Output the (X, Y) coordinate of the center of the cell containing the given text.  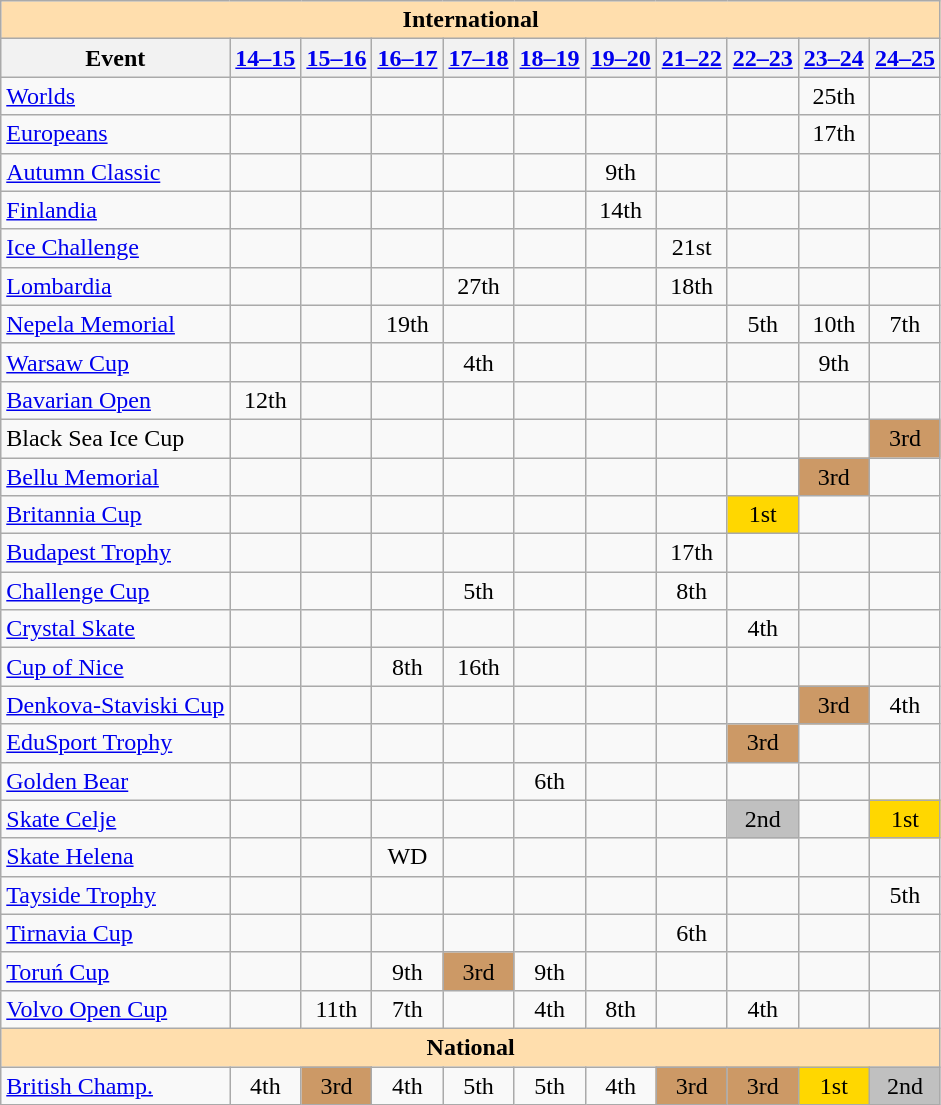
22–23 (762, 58)
Bellu Memorial (116, 477)
Cup of Nice (116, 667)
Challenge Cup (116, 591)
16th (478, 667)
14–15 (266, 58)
Toruń Cup (116, 971)
National (471, 1047)
21st (692, 248)
Warsaw Cup (116, 362)
International (471, 20)
Ice Challenge (116, 248)
Black Sea Ice Cup (116, 438)
25th (834, 96)
Skate Celje (116, 819)
23–24 (834, 58)
Bavarian Open (116, 400)
Golden Bear (116, 781)
10th (834, 324)
18–19 (550, 58)
Event (116, 58)
Volvo Open Cup (116, 1009)
18th (692, 286)
27th (478, 286)
Budapest Trophy (116, 553)
Britannia Cup (116, 515)
Tirnavia Cup (116, 933)
EduSport Trophy (116, 743)
Finlandia (116, 210)
12th (266, 400)
Skate Helena (116, 857)
14th (620, 210)
Crystal Skate (116, 629)
British Champ. (116, 1085)
11th (336, 1009)
15–16 (336, 58)
Europeans (116, 134)
Denkova-Staviski Cup (116, 705)
Nepela Memorial (116, 324)
Worlds (116, 96)
Lombardia (116, 286)
24–25 (904, 58)
17–18 (478, 58)
Tayside Trophy (116, 895)
19th (408, 324)
WD (408, 857)
16–17 (408, 58)
19–20 (620, 58)
Autumn Classic (116, 172)
21–22 (692, 58)
